Find where the given text appears and provide that cell's center as (x, y) coordinate. 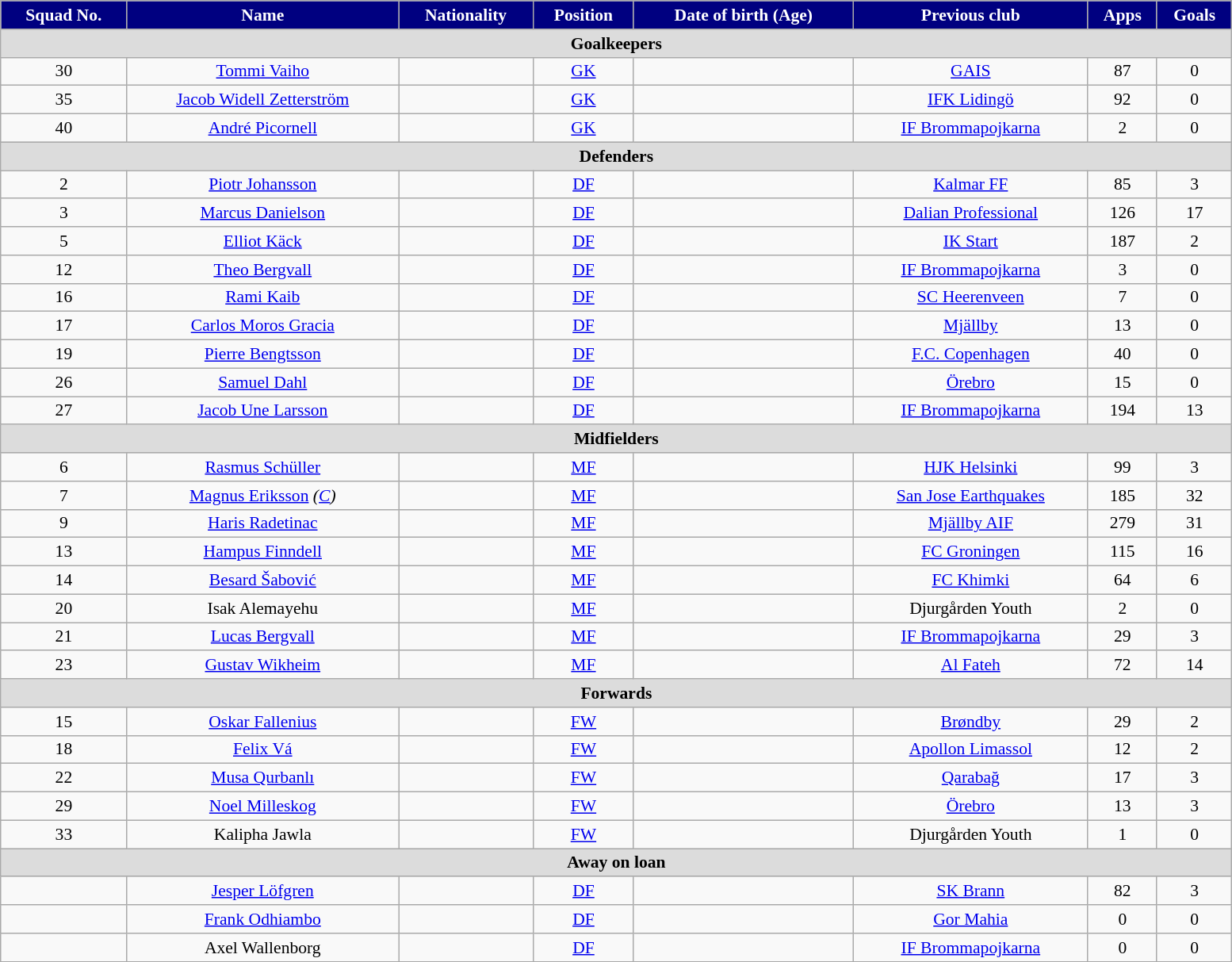
Pierre Bengtsson (263, 355)
Mjällby AIF (970, 523)
85 (1123, 185)
187 (1123, 241)
FC Groningen (970, 552)
Frank Odhiambo (263, 919)
André Picornell (263, 128)
Defenders (617, 156)
Carlos Moros Gracia (263, 326)
Position (583, 15)
185 (1123, 496)
115 (1123, 552)
Apps (1123, 15)
35 (63, 100)
27 (63, 411)
Magnus Eriksson (C) (263, 496)
Gor Mahia (970, 919)
Rasmus Schüller (263, 467)
31 (1194, 523)
Dalian Professional (970, 213)
Qarabağ (970, 778)
26 (63, 382)
Gustav Wikheim (263, 665)
32 (1194, 496)
194 (1123, 411)
IFK Lidingö (970, 100)
Haris Radetinac (263, 523)
Name (263, 15)
SC Heerenveen (970, 297)
87 (1123, 71)
Brøndby (970, 722)
Goalkeepers (617, 44)
Kalipha Jawla (263, 834)
21 (63, 637)
99 (1123, 467)
IK Start (970, 241)
Jacob Widell Zetterström (263, 100)
Besard Šabović (263, 581)
Theo Bergvall (263, 270)
Axel Wallenborg (263, 948)
Piotr Johansson (263, 185)
Oskar Fallenius (263, 722)
Isak Alemayehu (263, 608)
Date of birth (Age) (744, 15)
33 (63, 834)
Lucas Bergvall (263, 637)
1 (1123, 834)
F.C. Copenhagen (970, 355)
30 (63, 71)
Al Fateh (970, 665)
GAIS (970, 71)
18 (63, 749)
Musa Qurbanlı (263, 778)
9 (63, 523)
Forwards (617, 693)
64 (1123, 581)
72 (1123, 665)
Noel Milleskog (263, 807)
Previous club (970, 15)
Apollon Limassol (970, 749)
Rami Kaib (263, 297)
Away on loan (617, 863)
Hampus Finndell (263, 552)
Samuel Dahl (263, 382)
San Jose Earthquakes (970, 496)
Marcus Danielson (263, 213)
22 (63, 778)
20 (63, 608)
Felix Vá (263, 749)
Goals (1194, 15)
Mjällby (970, 326)
19 (63, 355)
HJK Helsinki (970, 467)
Midfielders (617, 439)
Nationality (466, 15)
126 (1123, 213)
Squad No. (63, 15)
Kalmar FF (970, 185)
82 (1123, 891)
Elliot Käck (263, 241)
Jesper Löfgren (263, 891)
279 (1123, 523)
23 (63, 665)
Tommi Vaiho (263, 71)
Jacob Une Larsson (263, 411)
92 (1123, 100)
FC Khimki (970, 581)
5 (63, 241)
SK Brann (970, 891)
